Search for the cell housing the specified text and yield its [X, Y] center coordinate. 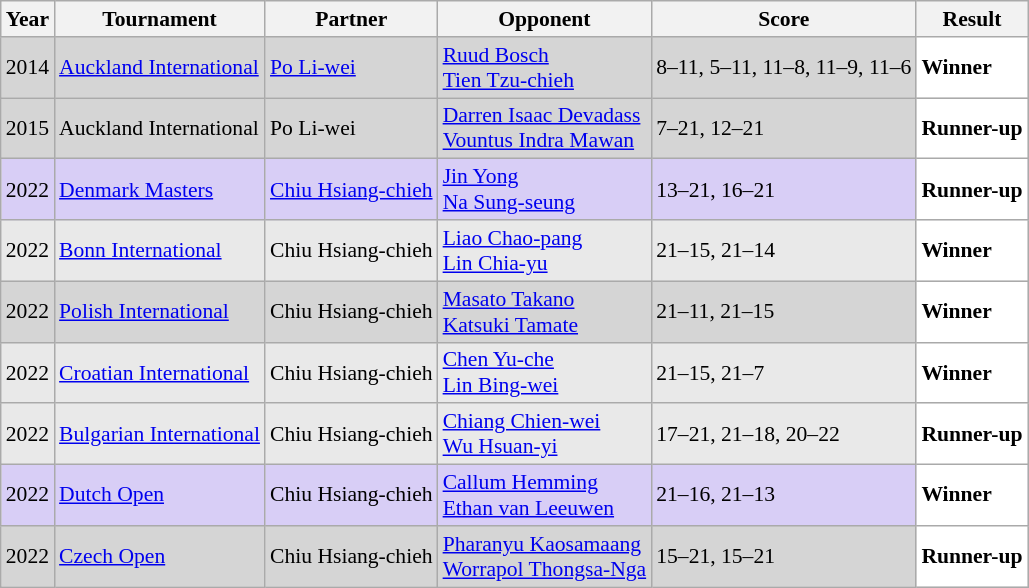
21–15, 21–14 [784, 250]
Czech Open [160, 556]
Year [28, 19]
Partner [352, 19]
21–15, 21–7 [784, 372]
Callum Hemming Ethan van Leeuwen [545, 496]
Chen Yu-che Lin Bing-wei [545, 372]
Denmark Masters [160, 190]
Masato Takano Katsuki Tamate [545, 312]
2015 [28, 128]
17–21, 21–18, 20–22 [784, 434]
2014 [28, 68]
7–21, 12–21 [784, 128]
8–11, 5–11, 11–8, 11–9, 11–6 [784, 68]
Liao Chao-pang Lin Chia-yu [545, 250]
Bulgarian International [160, 434]
Ruud Bosch Tien Tzu-chieh [545, 68]
Jin Yong Na Sung-seung [545, 190]
Score [784, 19]
Dutch Open [160, 496]
Darren Isaac Devadass Vountus Indra Mawan [545, 128]
Opponent [545, 19]
21–16, 21–13 [784, 496]
Chiang Chien-wei Wu Hsuan-yi [545, 434]
Tournament [160, 19]
21–11, 21–15 [784, 312]
Pharanyu Kaosamaang Worrapol Thongsa-Nga [545, 556]
Result [972, 19]
Croatian International [160, 372]
Bonn International [160, 250]
15–21, 15–21 [784, 556]
13–21, 16–21 [784, 190]
Polish International [160, 312]
